Scan for the cell matching the given text and deliver its (x, y) coordinate at center. 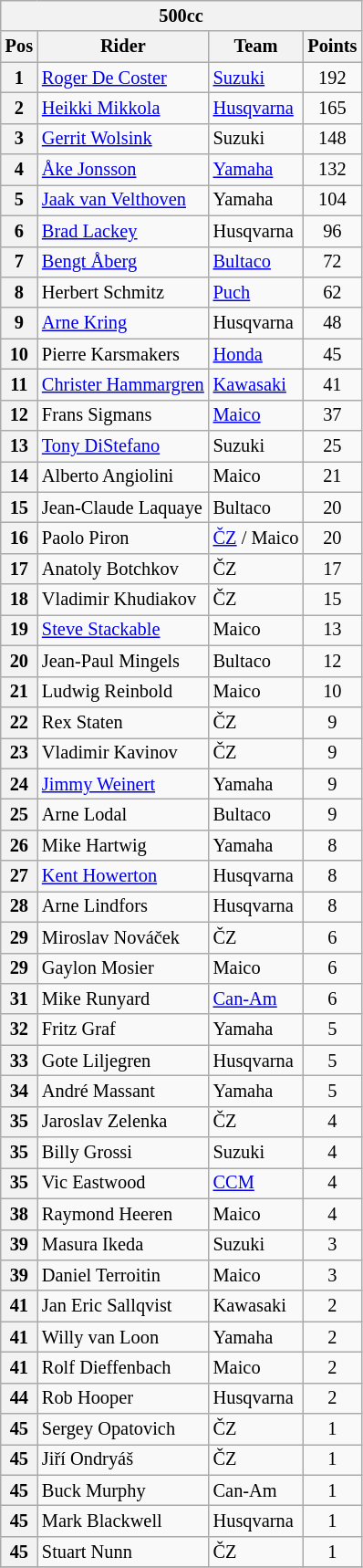
Kent Howerton (123, 876)
16 (19, 538)
14 (19, 476)
Rider (123, 47)
500cc (181, 16)
31 (19, 998)
7 (19, 262)
Jaak van Velthoven (123, 200)
Roger De Coster (123, 78)
Miroslav Nováček (123, 937)
28 (19, 906)
Herbert Schmitz (123, 292)
148 (332, 139)
72 (332, 262)
Pos (19, 47)
Tony DiStefano (123, 446)
34 (19, 1091)
37 (332, 415)
165 (332, 108)
Gaylon Mosier (123, 968)
96 (332, 231)
38 (19, 1214)
ČZ / Maico (256, 538)
André Massant (123, 1091)
48 (332, 323)
Arne Lindfors (123, 906)
Team (256, 47)
Points (332, 47)
Gote Liljegren (123, 1061)
32 (19, 1030)
Vladimir Khudiakov (123, 600)
Steve Stackable (123, 630)
Stuart Nunn (123, 1552)
Rob Hooper (123, 1398)
Daniel Terroitin (123, 1275)
132 (332, 170)
Anatoly Botchkov (123, 569)
24 (19, 784)
Vic Eastwood (123, 1183)
Rex Staten (123, 722)
Puch (256, 292)
Mark Blackwell (123, 1521)
Jimmy Weinert (123, 784)
Masura Ikeda (123, 1245)
Arne Kring (123, 323)
22 (19, 722)
Sergey Opatovich (123, 1429)
Rolf Dieffenbach (123, 1367)
Gerrit Wolsink (123, 139)
Jiří Ondryáš (123, 1459)
Alberto Angiolini (123, 476)
Mike Runyard (123, 998)
Åke Jonsson (123, 170)
Heikki Mikkola (123, 108)
Pierre Karsmakers (123, 354)
Ludwig Reinbold (123, 692)
192 (332, 78)
19 (19, 630)
Billy Grossi (123, 1153)
62 (332, 292)
Vladimir Kavinov (123, 753)
44 (19, 1398)
Jan Eric Sallqvist (123, 1306)
Christer Hammargren (123, 384)
Honda (256, 354)
Raymond Heeren (123, 1214)
Bengt Åberg (123, 262)
11 (19, 384)
Buck Murphy (123, 1490)
Frans Sigmans (123, 415)
Fritz Graf (123, 1030)
23 (19, 753)
Arne Lodal (123, 814)
Willy van Loon (123, 1337)
33 (19, 1061)
Paolo Piron (123, 538)
Mike Hartwig (123, 845)
Jean-Claude Laquaye (123, 507)
27 (19, 876)
104 (332, 200)
Jaroslav Zelenka (123, 1122)
Jean-Paul Mingels (123, 661)
CCM (256, 1183)
18 (19, 600)
Brad Lackey (123, 231)
26 (19, 845)
